Return [x, y] of the center of cell containing provided text 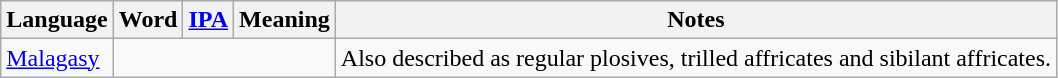
Notes [696, 20]
Language [57, 20]
Malagasy [57, 58]
Meaning [285, 20]
Also described as regular plosives, trilled affricates and sibilant affricates. [696, 58]
IPA [208, 20]
Word [148, 20]
